Extract the [X, Y] coordinate from the center of the cell holding the provided text.  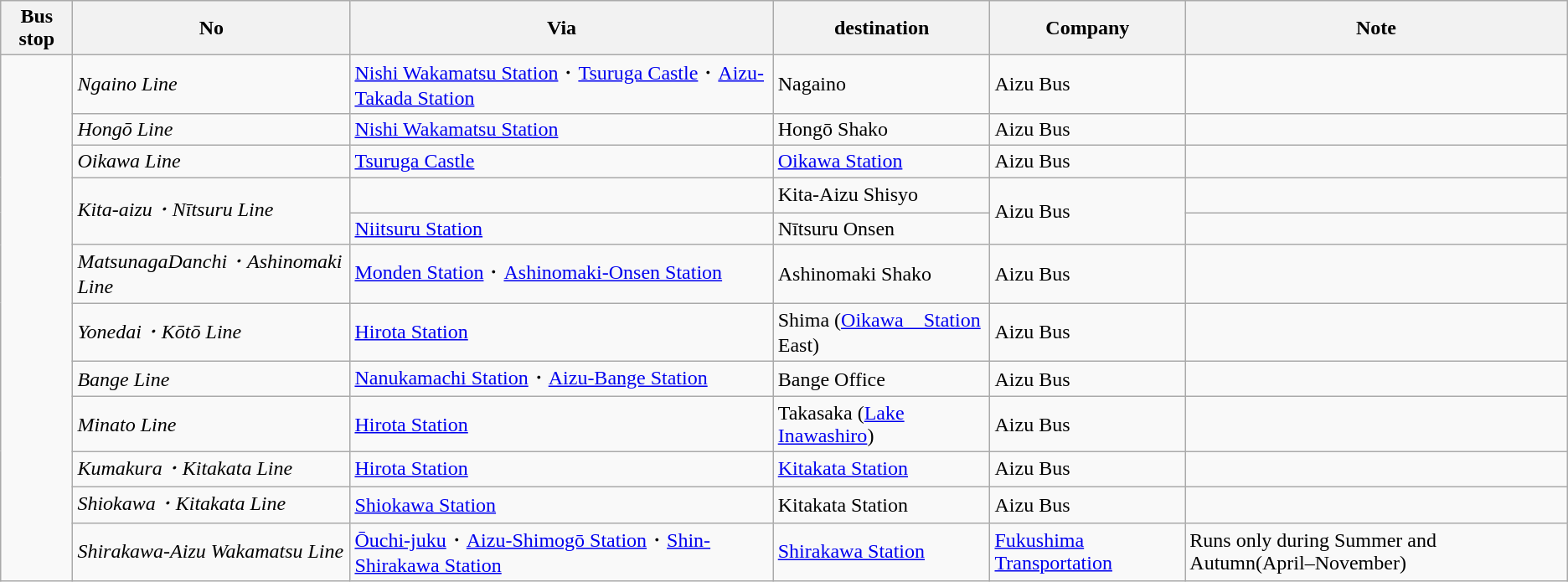
Shiokawa Station [561, 504]
Monden Station・Ashinomaki-Onsen Station [561, 274]
Minato Line [211, 424]
Company [1087, 28]
Kita-Aizu Shisyo [881, 196]
Fukushima Transportation [1087, 552]
Nishi Wakamatsu Station・Tsuruga Castle・Aizu-Takada Station [561, 85]
Shirakawa Station [881, 552]
Oikawa Station [881, 161]
Kumakura・Kitakata Line [211, 469]
Ōuchi-juku・Aizu-Shimogō Station・Shin-Shirakawa Station [561, 552]
MatsunagaDanchi・Ashinomaki Line [211, 274]
Note [1376, 28]
Ashinomaki Shako [881, 274]
Ngaino Line [211, 85]
Nanukamachi Station・Aizu-Bange Station [561, 379]
Tsuruga Castle [561, 161]
Nishi Wakamatsu Station [561, 129]
Bange Line [211, 379]
Bus stop [37, 28]
Shiokawa・Kitakata Line [211, 504]
Oikawa Line [211, 161]
destination [881, 28]
Hongō Line [211, 129]
No [211, 28]
Takasaka (Lake Inawashiro) [881, 424]
Shima (Oikawa Station East) [881, 332]
Nītsuru Onsen [881, 229]
Kita-aizu・Nītsuru Line [211, 211]
Runs only during Summer and Autumn(April–November) [1376, 552]
Via [561, 28]
Niitsuru Station [561, 229]
Nagaino [881, 85]
Hongō Shako [881, 129]
Bange Office [881, 379]
Shirakawa-Aizu Wakamatsu Line [211, 552]
Yonedai・Kōtō Line [211, 332]
